Return [x, y] of the center of cell containing provided text 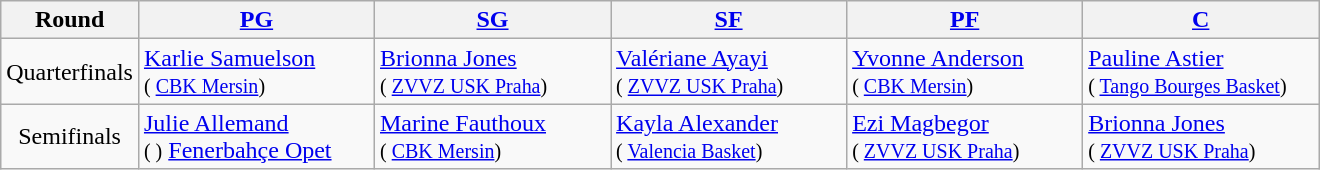
Ezi Magbegor( ZVVZ USK Praha) [965, 136]
Valériane Ayayi( ZVVZ USK Praha) [729, 72]
Round [70, 20]
Karlie Samuelson( CBK Mersin) [256, 72]
Pauline Astier( Tango Bourges Basket) [1201, 72]
C [1201, 20]
SG [492, 20]
PG [256, 20]
Semifinals [70, 136]
Quarterfinals [70, 72]
Yvonne Anderson( CBK Mersin) [965, 72]
Marine Fauthoux( CBK Mersin) [492, 136]
SF [729, 20]
Julie Allemand( ) Fenerbahçe Opet [256, 136]
Kayla Alexander( Valencia Basket) [729, 136]
PF [965, 20]
